Detect which cell encompasses the target text, then output its [X, Y] center coordinate. 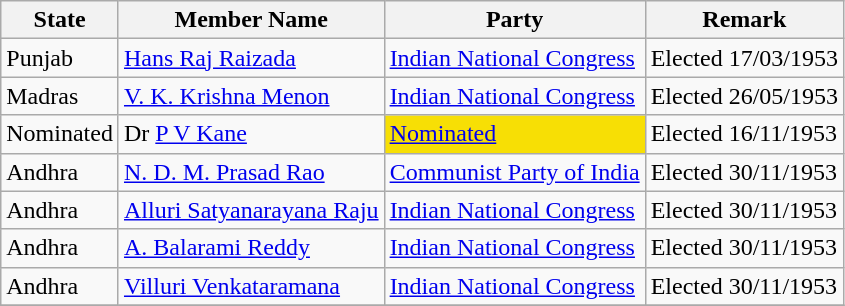
Elected 16/11/1953 [744, 134]
Elected 26/05/1953 [744, 96]
Madras [60, 96]
Villuri Venkataramana [251, 286]
Hans Raj Raizada [251, 58]
Member Name [251, 20]
Remark [744, 20]
State [60, 20]
Dr P V Kane [251, 134]
Party [514, 20]
V. K. Krishna Menon [251, 96]
N. D. M. Prasad Rao [251, 172]
Elected 17/03/1953 [744, 58]
Punjab [60, 58]
A. Balarami Reddy [251, 248]
Alluri Satyanarayana Raju [251, 210]
Communist Party of India [514, 172]
